Capture the cell that displays the provided text and extract its [x, y] central coordinate. 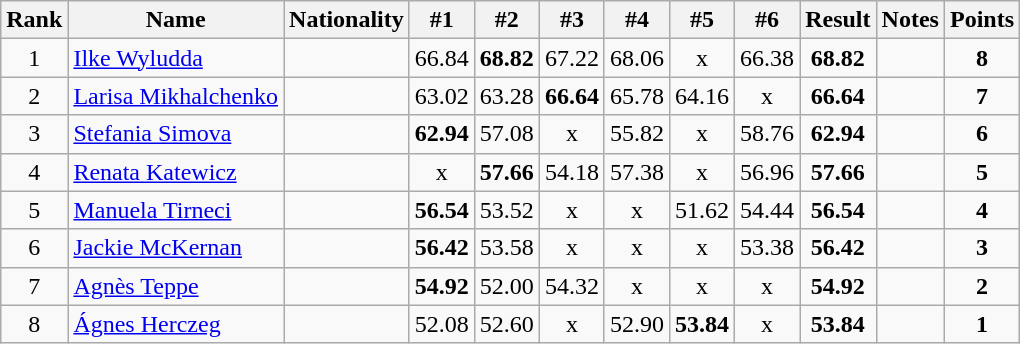
Nationality [347, 20]
Manuela Tirneci [176, 210]
54.32 [572, 286]
54.44 [768, 210]
52.60 [506, 324]
#4 [636, 20]
Ilke Wyludda [176, 58]
51.62 [702, 210]
63.28 [506, 96]
Points [982, 20]
Rank [34, 20]
#5 [702, 20]
Name [176, 20]
52.08 [442, 324]
66.38 [768, 58]
Notes [910, 20]
57.08 [506, 134]
65.78 [636, 96]
#2 [506, 20]
Stefania Simova [176, 134]
Renata Katewicz [176, 172]
56.96 [768, 172]
53.52 [506, 210]
57.38 [636, 172]
53.58 [506, 248]
66.84 [442, 58]
52.90 [636, 324]
#6 [768, 20]
Jackie McKernan [176, 248]
67.22 [572, 58]
63.02 [442, 96]
68.06 [636, 58]
Result [838, 20]
52.00 [506, 286]
55.82 [636, 134]
Larisa Mikhalchenko [176, 96]
53.38 [768, 248]
#3 [572, 20]
54.18 [572, 172]
64.16 [702, 96]
#1 [442, 20]
Agnès Teppe [176, 286]
58.76 [768, 134]
Ágnes Herczeg [176, 324]
